Identify which cell holds the provided text, then report its (X, Y) central coordinate. 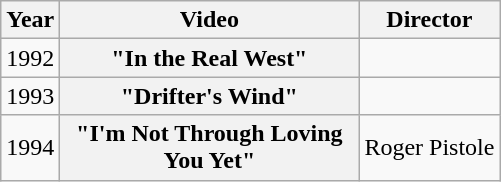
Video (210, 20)
Roger Pistole (430, 148)
1993 (30, 96)
Year (30, 20)
"Drifter's Wind" (210, 96)
1992 (30, 58)
"In the Real West" (210, 58)
Director (430, 20)
"I'm Not Through Loving You Yet" (210, 148)
1994 (30, 148)
